Scan for the cell matching the given text and deliver its [x, y] coordinate at center. 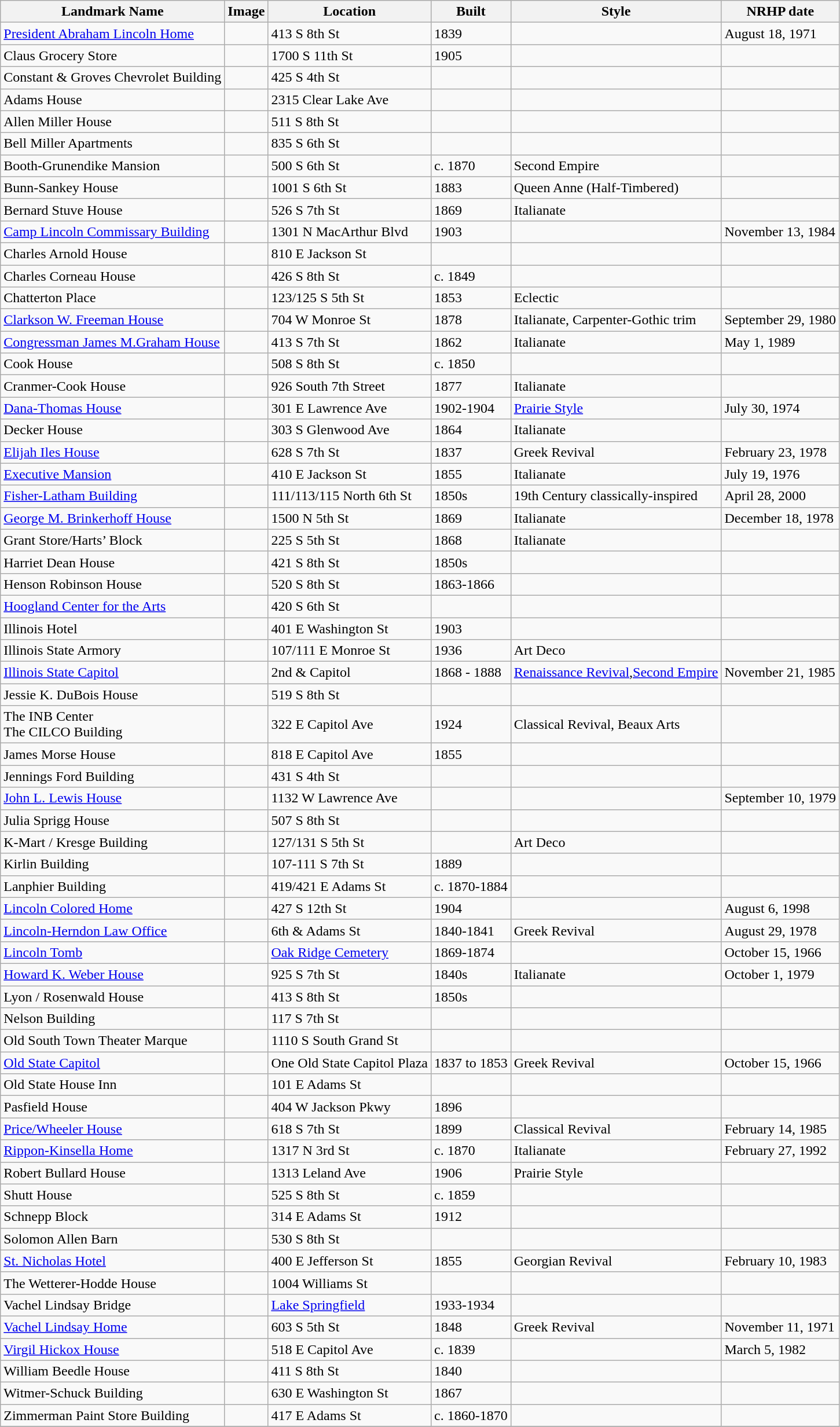
Hoogland Center for the Arts [112, 606]
K-Mart / Kresge Building [112, 842]
314 E Adams St [350, 1217]
1869-1874 [471, 952]
February 27, 1992 [780, 1151]
Booth-Grunendike Mansion [112, 166]
c. 1839 [471, 1349]
September 10, 1979 [780, 798]
1700 S 11th St [350, 56]
Queen Anne (Half-Timbered) [616, 188]
May 1, 1989 [780, 342]
2nd & Capitol [350, 673]
Illinois State Capitol [112, 673]
526 S 7th St [350, 210]
1883 [471, 188]
February 14, 1985 [780, 1129]
Landmark Name [112, 12]
101 E Adams St [350, 1085]
Bell Miller Apartments [112, 144]
Old State Capitol [112, 1063]
Vachel Lindsay Bridge [112, 1305]
Location [350, 12]
520 S 8th St [350, 584]
c. 1859 [471, 1195]
1863-1866 [471, 584]
1867 [471, 1393]
Fisher-Latham Building [112, 496]
1912 [471, 1217]
One Old State Capitol Plaza [350, 1063]
August 6, 1998 [780, 908]
603 S 5th St [350, 1327]
511 S 8th St [350, 122]
630 E Washington St [350, 1393]
Lincoln-Herndon Law Office [112, 930]
1878 [471, 320]
628 S 7th St [350, 452]
Nelson Building [112, 1019]
Claus Grocery Store [112, 56]
Illinois State Armory [112, 651]
The INB CenterThe CILCO Building [112, 725]
303 S Glenwood Ave [350, 430]
1877 [471, 386]
Lyon / Rosenwald House [112, 996]
Charles Arnold House [112, 254]
Italianate, Carpenter-Gothic trim [616, 320]
Jennings Ford Building [112, 776]
September 29, 1980 [780, 320]
19th Century classically-inspired [616, 496]
Henson Robinson House [112, 584]
1853 [471, 298]
Old South Town Theater Marque [112, 1041]
835 S 6th St [350, 144]
1936 [471, 651]
Old State House Inn [112, 1085]
November 21, 1985 [780, 673]
1848 [471, 1327]
1864 [471, 430]
c. 1870-1884 [471, 886]
George M. Brinkerhoff House [112, 518]
Price/Wheeler House [112, 1129]
413 S 7th St [350, 342]
425 S 4th St [350, 78]
Cranmer-Cook House [112, 386]
Image [247, 12]
404 W Jackson Pkwy [350, 1107]
111/113/115 North 6th St [350, 496]
Adams House [112, 100]
1840 [471, 1371]
Lincoln Colored Home [112, 908]
c. 1850 [471, 364]
Bernard Stuve House [112, 210]
1500 N 5th St [350, 518]
1905 [471, 56]
November 11, 1971 [780, 1327]
1317 N 3rd St [350, 1151]
1906 [471, 1173]
1840-1841 [471, 930]
1840s [471, 974]
The Wetterer-Hodde House [112, 1283]
Shutt House [112, 1195]
Zimmerman Paint Store Building [112, 1415]
1839 [471, 34]
818 E Capitol Ave [350, 754]
Elijah Iles House [112, 452]
Lanphier Building [112, 886]
Lake Springfield [350, 1305]
421 S 8th St [350, 562]
Dana-Thomas House [112, 408]
519 S 8th St [350, 695]
James Morse House [112, 754]
1837 to 1853 [471, 1063]
Eclectic [616, 298]
Georgian Revival [616, 1261]
419/421 E Adams St [350, 886]
July 30, 1974 [780, 408]
431 S 4th St [350, 776]
Chatterton Place [112, 298]
1001 S 6th St [350, 188]
Illinois Hotel [112, 628]
107-111 S 7th St [350, 864]
Vachel Lindsay Home [112, 1327]
Grant Store/Harts’ Block [112, 540]
1889 [471, 864]
Clarkson W. Freeman House [112, 320]
618 S 7th St [350, 1129]
Bunn-Sankey House [112, 188]
1924 [471, 725]
March 5, 1982 [780, 1349]
400 E Jefferson St [350, 1261]
Classical Revival, Beaux Arts [616, 725]
Second Empire [616, 166]
6th & Adams St [350, 930]
925 S 7th St [350, 974]
1004 Williams St [350, 1283]
Camp Lincoln Commissary Building [112, 232]
Cook House [112, 364]
107/111 E Monroe St [350, 651]
410 E Jackson St [350, 474]
Style [616, 12]
John L. Lewis House [112, 798]
1902-1904 [471, 408]
322 E Capitol Ave [350, 725]
2315 Clear Lake Ave [350, 100]
123/125 S 5th St [350, 298]
1862 [471, 342]
525 S 8th St [350, 1195]
Harriet Dean House [112, 562]
St. Nicholas Hotel [112, 1261]
530 S 8th St [350, 1239]
518 E Capitol Ave [350, 1349]
Schnepp Block [112, 1217]
July 19, 1976 [780, 474]
Congressman James M.Graham House [112, 342]
Decker House [112, 430]
1899 [471, 1129]
Solomon Allen Barn [112, 1239]
Executive Mansion [112, 474]
420 S 6th St [350, 606]
Pasfield House [112, 1107]
Allen Miller House [112, 122]
April 28, 2000 [780, 496]
February 10, 1983 [780, 1261]
NRHP date [780, 12]
1110 S South Grand St [350, 1041]
December 18, 1978 [780, 518]
Lincoln Tomb [112, 952]
c. 1849 [471, 276]
1868 [471, 540]
427 S 12th St [350, 908]
Rippon-Kinsella Home [112, 1151]
Built [471, 12]
Constant & Groves Chevrolet Building [112, 78]
Kirlin Building [112, 864]
1313 Leland Ave [350, 1173]
704 W Monroe St [350, 320]
117 S 7th St [350, 1019]
Julia Sprigg House [112, 820]
810 E Jackson St [350, 254]
February 23, 1978 [780, 452]
William Beedle House [112, 1371]
411 S 8th St [350, 1371]
508 S 8th St [350, 364]
Robert Bullard House [112, 1173]
926 South 7th Street [350, 386]
November 13, 1984 [780, 232]
1904 [471, 908]
Witmer-Schuck Building [112, 1393]
Virgil Hickox House [112, 1349]
1933-1934 [471, 1305]
127/131 S 5th St [350, 842]
October 1, 1979 [780, 974]
417 E Adams St [350, 1415]
426 S 8th St [350, 276]
401 E Washington St [350, 628]
500 S 6th St [350, 166]
Charles Corneau House [112, 276]
301 E Lawrence Ave [350, 408]
Renaissance Revival,Second Empire [616, 673]
1896 [471, 1107]
President Abraham Lincoln Home [112, 34]
August 29, 1978 [780, 930]
c. 1860-1870 [471, 1415]
1837 [471, 452]
1301 N MacArthur Blvd [350, 232]
Classical Revival [616, 1129]
Howard K. Weber House [112, 974]
1132 W Lawrence Ave [350, 798]
August 18, 1971 [780, 34]
1868 - 1888 [471, 673]
507 S 8th St [350, 820]
Jessie K. DuBois House [112, 695]
225 S 5th St [350, 540]
Oak Ridge Cemetery [350, 952]
